For the text-containing cell, return its midpoint in (x, y) coordinate format. 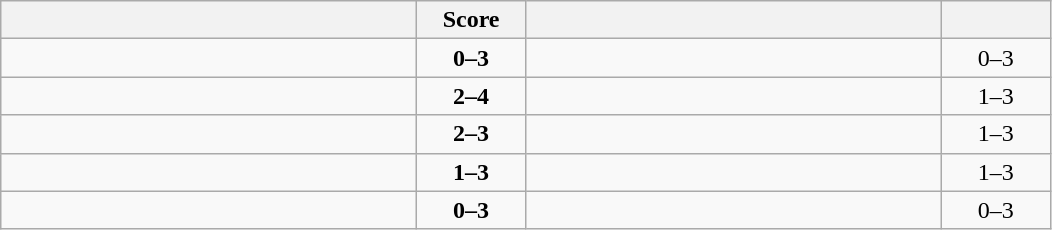
2–3 (472, 134)
2–4 (472, 96)
Score (472, 20)
